Identify which cell holds the provided text, then report its [x, y] central coordinate. 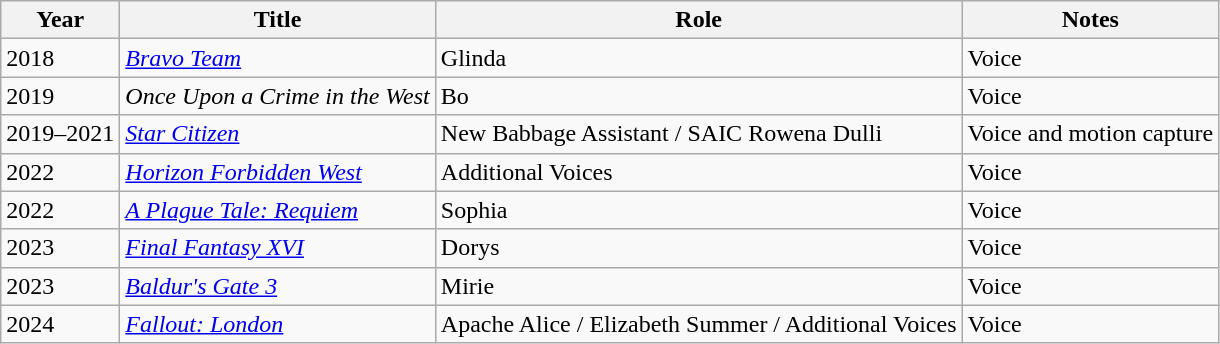
Mirie [698, 286]
Sophia [698, 210]
Apache Alice / Elizabeth Summer / Additional Voices [698, 324]
Title [278, 20]
Horizon Forbidden West [278, 172]
Glinda [698, 58]
Final Fantasy XVI [278, 248]
A Plague Tale: Requiem [278, 210]
Notes [1090, 20]
Dorys [698, 248]
Bo [698, 96]
2018 [60, 58]
Role [698, 20]
Baldur's Gate 3 [278, 286]
2019 [60, 96]
2024 [60, 324]
2019–2021 [60, 134]
New Babbage Assistant / SAIC Rowena Dulli [698, 134]
Voice and motion capture [1090, 134]
Year [60, 20]
Fallout: London [278, 324]
Once Upon a Crime in the West [278, 96]
Additional Voices [698, 172]
Bravo Team [278, 58]
Star Citizen [278, 134]
